Return (X, Y) of the center of cell containing provided text 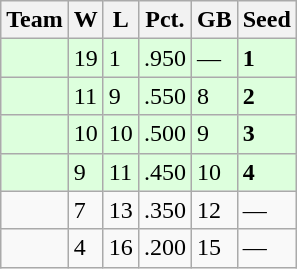
.500 (164, 134)
.550 (164, 96)
19 (86, 58)
13 (120, 210)
L (120, 20)
.200 (164, 248)
W (86, 20)
8 (214, 96)
12 (214, 210)
2 (266, 96)
Seed (266, 20)
.450 (164, 172)
.350 (164, 210)
Team (35, 20)
7 (86, 210)
GB (214, 20)
15 (214, 248)
3 (266, 134)
Pct. (164, 20)
.950 (164, 58)
16 (120, 248)
